For the text-containing cell, return its midpoint in (X, Y) coordinate format. 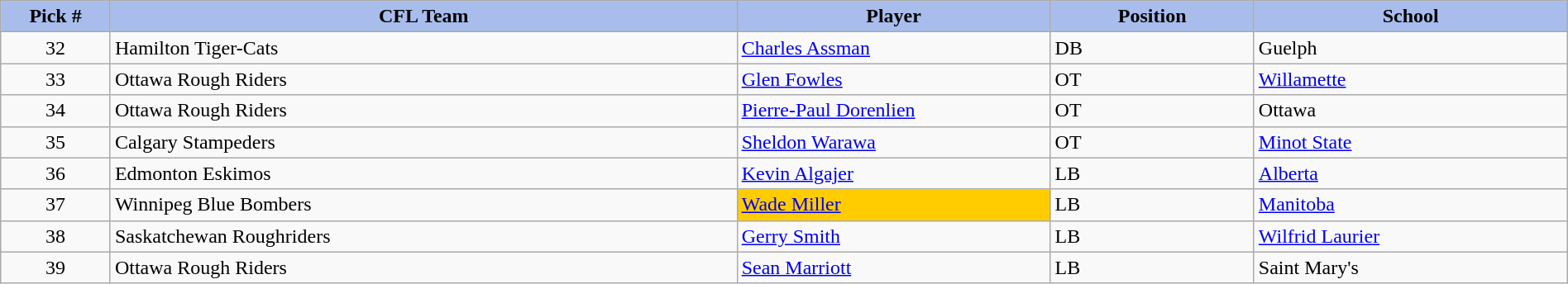
Kevin Algajer (893, 173)
CFL Team (423, 17)
Winnipeg Blue Bombers (423, 205)
34 (56, 111)
School (1411, 17)
Saint Mary's (1411, 267)
Minot State (1411, 142)
36 (56, 173)
Guelph (1411, 48)
Sheldon Warawa (893, 142)
32 (56, 48)
38 (56, 236)
Alberta (1411, 173)
37 (56, 205)
Position (1152, 17)
Calgary Stampeders (423, 142)
Hamilton Tiger-Cats (423, 48)
Willamette (1411, 79)
Wade Miller (893, 205)
Gerry Smith (893, 236)
Player (893, 17)
Ottawa (1411, 111)
Pierre-Paul Dorenlien (893, 111)
Charles Assman (893, 48)
Sean Marriott (893, 267)
39 (56, 267)
Glen Fowles (893, 79)
Edmonton Eskimos (423, 173)
33 (56, 79)
Saskatchewan Roughriders (423, 236)
DB (1152, 48)
Wilfrid Laurier (1411, 236)
Manitoba (1411, 205)
Pick # (56, 17)
35 (56, 142)
